Search for the cell housing the specified text and yield its (X, Y) center coordinate. 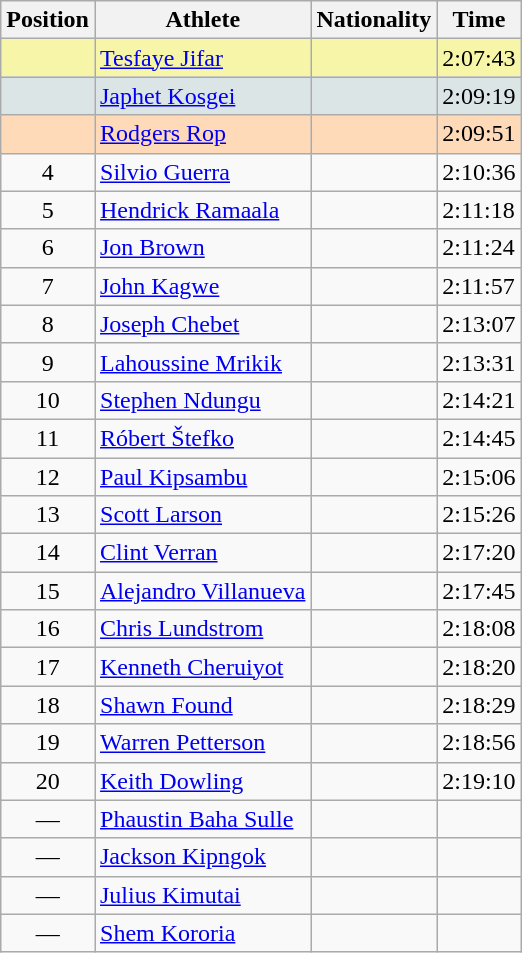
15 (48, 591)
4 (48, 172)
2:18:29 (479, 705)
Athlete (202, 20)
2:18:20 (479, 667)
Kenneth Cheruiyot (202, 667)
9 (48, 362)
John Kagwe (202, 286)
2:11:24 (479, 248)
Japhet Kosgei (202, 96)
Scott Larson (202, 515)
14 (48, 553)
Julius Kimutai (202, 895)
2:15:06 (479, 477)
2:15:26 (479, 515)
Lahoussine Mrikik (202, 362)
Alejandro Villanueva (202, 591)
Nationality (374, 20)
Stephen Ndungu (202, 400)
Time (479, 20)
2:19:10 (479, 781)
2:14:45 (479, 438)
Chris Lundstrom (202, 629)
Paul Kipsambu (202, 477)
2:13:31 (479, 362)
Position (48, 20)
13 (48, 515)
12 (48, 477)
Jon Brown (202, 248)
Warren Petterson (202, 743)
Hendrick Ramaala (202, 210)
2:09:51 (479, 134)
5 (48, 210)
Róbert Štefko (202, 438)
Phaustin Baha Sulle (202, 819)
2:10:36 (479, 172)
18 (48, 705)
Keith Dowling (202, 781)
2:09:19 (479, 96)
2:18:08 (479, 629)
16 (48, 629)
2:17:20 (479, 553)
2:14:21 (479, 400)
2:13:07 (479, 324)
Clint Verran (202, 553)
7 (48, 286)
2:11:18 (479, 210)
Joseph Chebet (202, 324)
20 (48, 781)
10 (48, 400)
6 (48, 248)
17 (48, 667)
Shawn Found (202, 705)
2:11:57 (479, 286)
Silvio Guerra (202, 172)
2:07:43 (479, 58)
Tesfaye Jifar (202, 58)
2:18:56 (479, 743)
Shem Kororia (202, 933)
Jackson Kipngok (202, 857)
11 (48, 438)
Rodgers Rop (202, 134)
19 (48, 743)
2:17:45 (479, 591)
8 (48, 324)
